Capture the cell that displays the provided text and extract its [x, y] central coordinate. 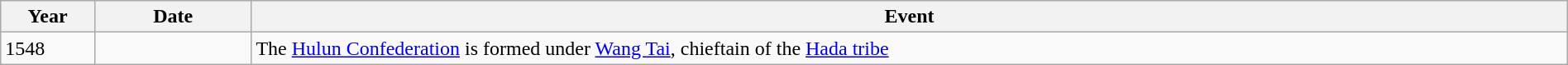
Year [48, 17]
Event [910, 17]
Date [172, 17]
1548 [48, 48]
The Hulun Confederation is formed under Wang Tai, chieftain of the Hada tribe [910, 48]
